Extract the [X, Y] coordinate from the center of the cell holding the provided text.  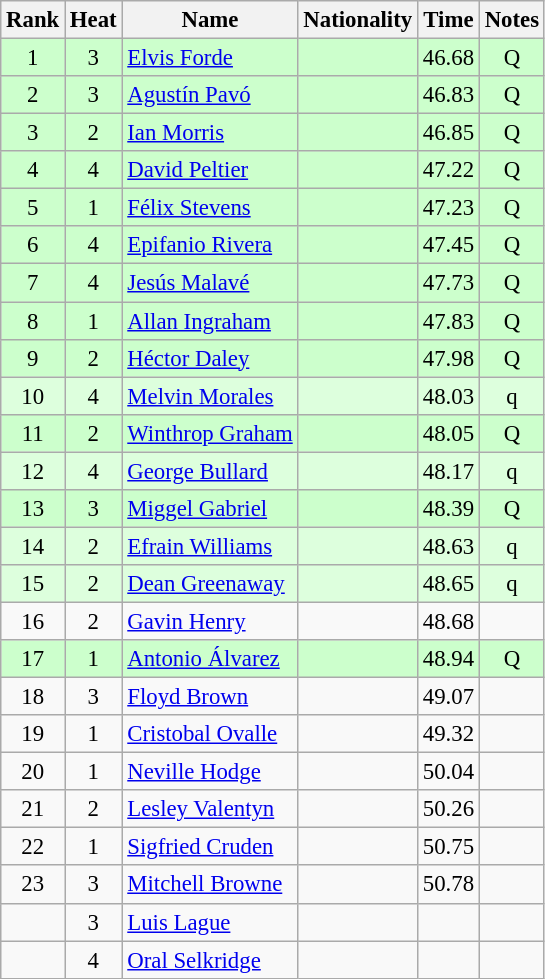
Efrain Williams [210, 546]
46.68 [448, 58]
48.65 [448, 584]
46.83 [448, 95]
17 [33, 659]
Mitchell Browne [210, 885]
50.26 [448, 809]
Miggel Gabriel [210, 509]
49.32 [448, 734]
48.03 [448, 396]
Melvin Morales [210, 396]
Lesley Valentyn [210, 809]
Allan Ingraham [210, 321]
22 [33, 847]
18 [33, 697]
Héctor Daley [210, 358]
48.05 [448, 433]
Floyd Brown [210, 697]
48.94 [448, 659]
Luis Lague [210, 922]
11 [33, 433]
16 [33, 621]
Agustín Pavó [210, 95]
13 [33, 509]
Ian Morris [210, 133]
Neville Hodge [210, 772]
Epifanio Rivera [210, 245]
47.45 [448, 245]
Sigfried Cruden [210, 847]
48.63 [448, 546]
Oral Selkridge [210, 960]
46.85 [448, 133]
David Peltier [210, 170]
20 [33, 772]
Winthrop Graham [210, 433]
Time [448, 20]
Heat [94, 20]
50.75 [448, 847]
10 [33, 396]
Nationality [358, 20]
14 [33, 546]
6 [33, 245]
48.17 [448, 471]
5 [33, 208]
Gavin Henry [210, 621]
Jesús Malavé [210, 283]
Cristobal Ovalle [210, 734]
Elvis Forde [210, 58]
49.07 [448, 697]
47.83 [448, 321]
15 [33, 584]
Dean Greenaway [210, 584]
George Bullard [210, 471]
Notes [512, 20]
8 [33, 321]
50.78 [448, 885]
19 [33, 734]
21 [33, 809]
48.68 [448, 621]
47.73 [448, 283]
48.39 [448, 509]
Name [210, 20]
Félix Stevens [210, 208]
Antonio Álvarez [210, 659]
7 [33, 283]
Rank [33, 20]
47.23 [448, 208]
47.98 [448, 358]
9 [33, 358]
12 [33, 471]
23 [33, 885]
50.04 [448, 772]
47.22 [448, 170]
